Identify which cell holds the provided text, then report its [x, y] central coordinate. 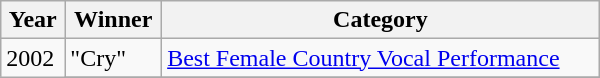
Best Female Country Vocal Performance [381, 58]
2002 [33, 58]
"Cry" [114, 58]
Winner [114, 20]
Year [33, 20]
Category [381, 20]
